Detect which cell encompasses the target text, then output its (x, y) center coordinate. 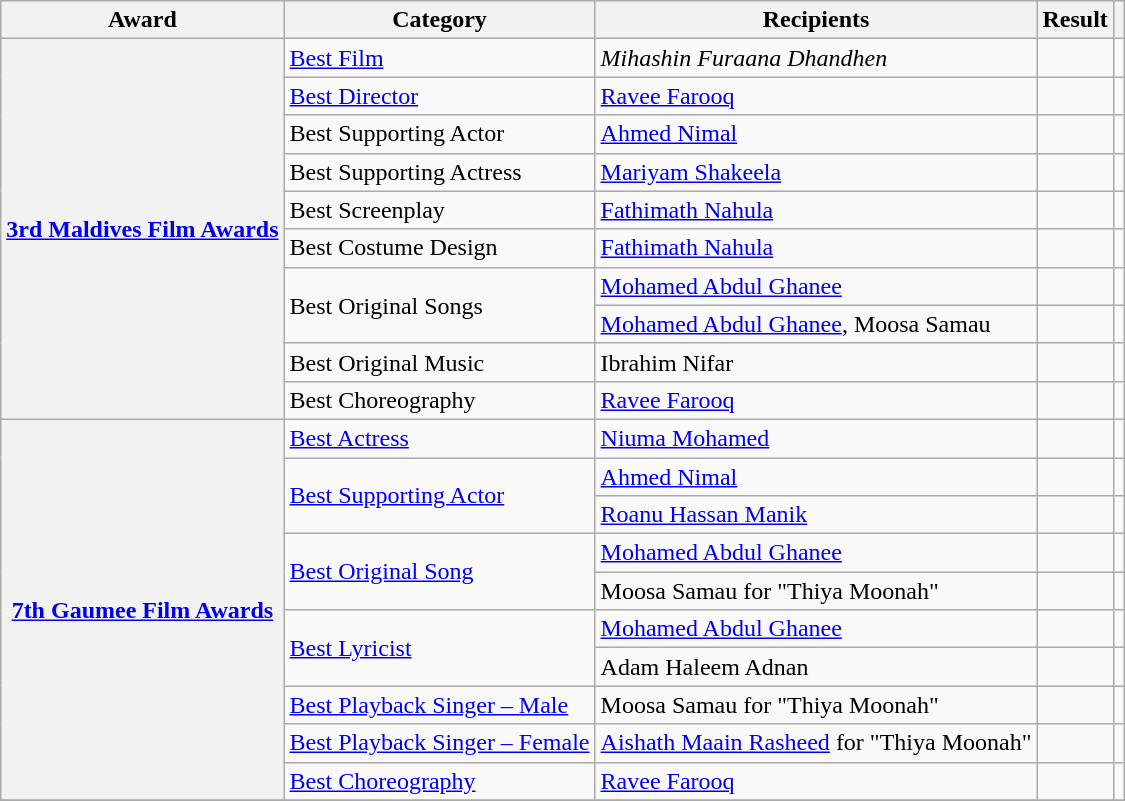
Best Lyricist (440, 648)
Best Film (440, 58)
Best Screenplay (440, 210)
Best Playback Singer – Female (440, 743)
Category (440, 20)
Best Costume Design (440, 248)
Best Actress (440, 438)
Mihashin Furaana Dhandhen (816, 58)
Best Supporting Actress (440, 172)
Mariyam Shakeela (816, 172)
Ibrahim Nifar (816, 362)
7th Gaumee Film Awards (142, 610)
Roanu Hassan Manik (816, 515)
Best Original Songs (440, 305)
Aishath Maain Rasheed for "Thiya Moonah" (816, 743)
Best Original Song (440, 572)
Mohamed Abdul Ghanee, Moosa Samau (816, 324)
Niuma Mohamed (816, 438)
Best Playback Singer – Male (440, 705)
Adam Haleem Adnan (816, 667)
Best Original Music (440, 362)
Award (142, 20)
Best Director (440, 96)
Result (1075, 20)
Recipients (816, 20)
3rd Maldives Film Awards (142, 230)
